From the cell containing the given text, extract its center point as [x, y] coordinate. 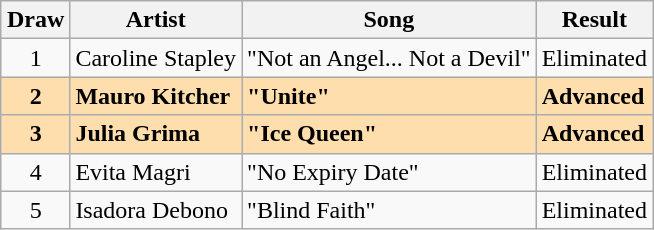
Caroline Stapley [156, 58]
5 [35, 210]
Evita Magri [156, 172]
4 [35, 172]
Artist [156, 20]
3 [35, 134]
Isadora Debono [156, 210]
"Ice Queen" [390, 134]
Julia Grima [156, 134]
Mauro Kitcher [156, 96]
2 [35, 96]
1 [35, 58]
Result [594, 20]
Draw [35, 20]
"No Expiry Date" [390, 172]
"Unite" [390, 96]
Song [390, 20]
"Blind Faith" [390, 210]
"Not an Angel... Not a Devil" [390, 58]
